Provide the (x, y) coordinate of the cell's center where the given text is located.  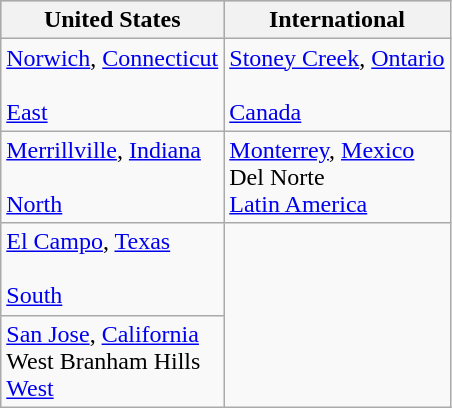
Norwich, ConnecticutEast (112, 85)
International (337, 20)
Monterrey, MexicoDel NorteLatin America (337, 177)
Merrillville, IndianaNorth (112, 177)
San Jose, CaliforniaWest Branham HillsWest (112, 361)
United States (112, 20)
El Campo, TexasSouth (112, 269)
Stoney Creek, OntarioCanada (337, 85)
